Pinpoint the cell where the given text exists, returning its (x, y) midpoint coordinate. 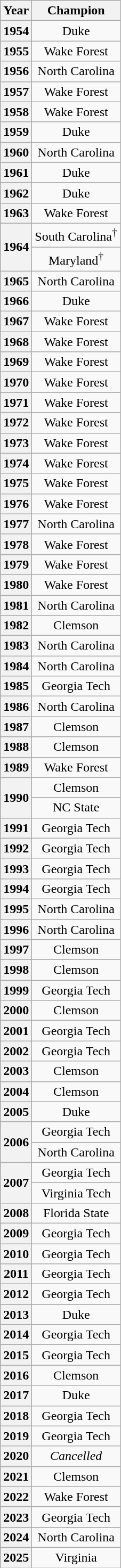
1963 (16, 213)
1989 (16, 767)
2012 (16, 1294)
2006 (16, 1142)
2024 (16, 1537)
1968 (16, 342)
1965 (16, 281)
1961 (16, 173)
1984 (16, 666)
1977 (16, 524)
1979 (16, 564)
NC State (76, 808)
2000 (16, 1011)
1967 (16, 322)
1999 (16, 990)
1974 (16, 463)
1987 (16, 727)
1998 (16, 970)
1956 (16, 71)
1962 (16, 193)
1985 (16, 686)
2008 (16, 1213)
2004 (16, 1091)
1964 (16, 247)
1994 (16, 889)
2010 (16, 1254)
1995 (16, 909)
2003 (16, 1071)
1959 (16, 132)
2023 (16, 1517)
2009 (16, 1233)
2025 (16, 1557)
1982 (16, 626)
2007 (16, 1183)
2015 (16, 1355)
1970 (16, 382)
2017 (16, 1395)
1992 (16, 848)
1986 (16, 707)
1983 (16, 646)
2019 (16, 1436)
2014 (16, 1335)
South Carolina† (76, 235)
1993 (16, 868)
1991 (16, 828)
1997 (16, 950)
1958 (16, 112)
1978 (16, 544)
2013 (16, 1315)
Virginia (76, 1557)
1975 (16, 483)
1957 (16, 92)
Champion (76, 11)
1973 (16, 443)
1969 (16, 362)
1966 (16, 301)
1960 (16, 152)
2002 (16, 1051)
1981 (16, 605)
2016 (16, 1375)
1971 (16, 403)
Florida State (76, 1213)
Virginia Tech (76, 1193)
1955 (16, 51)
1988 (16, 747)
1990 (16, 798)
1980 (16, 585)
1996 (16, 930)
2011 (16, 1274)
Maryland† (76, 259)
1972 (16, 423)
2001 (16, 1031)
2021 (16, 1476)
2005 (16, 1112)
Cancelled (76, 1456)
Year (16, 11)
2020 (16, 1456)
2018 (16, 1416)
2022 (16, 1497)
1954 (16, 31)
1976 (16, 504)
